Search for the cell housing the specified text and yield its [X, Y] center coordinate. 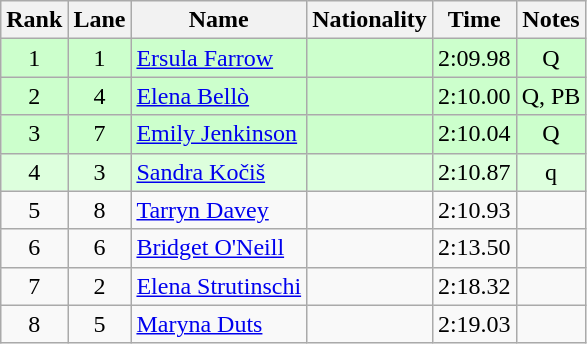
Lane [100, 20]
Notes [551, 20]
2:19.03 [474, 324]
2:10.04 [474, 134]
Q, PB [551, 96]
q [551, 172]
Tarryn Davey [219, 210]
2:10.00 [474, 96]
Maryna Duts [219, 324]
2:10.87 [474, 172]
Nationality [370, 20]
Rank [34, 20]
Time [474, 20]
2:10.93 [474, 210]
Ersula Farrow [219, 58]
Bridget O'Neill [219, 248]
Name [219, 20]
2:18.32 [474, 286]
2:13.50 [474, 248]
Elena Strutinschi [219, 286]
Sandra Kočiš [219, 172]
Emily Jenkinson [219, 134]
Elena Bellò [219, 96]
2:09.98 [474, 58]
